Find where the given text appears and provide that cell's center as (X, Y) coordinate. 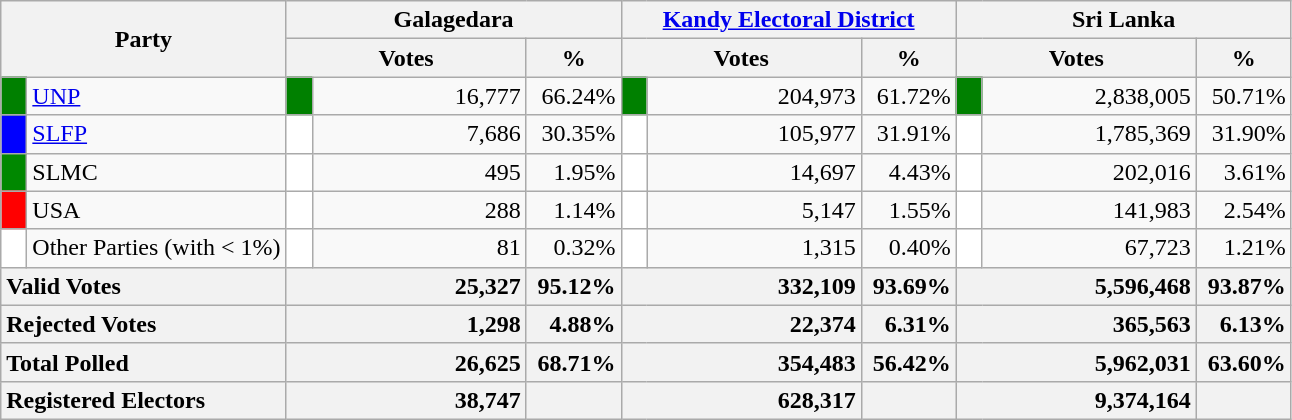
26,625 (406, 362)
61.72% (908, 96)
Valid Votes (144, 286)
30.35% (574, 134)
31.91% (908, 134)
93.69% (908, 286)
68.71% (574, 362)
56.42% (908, 362)
31.90% (1244, 134)
1.14% (574, 210)
Rejected Votes (144, 324)
0.32% (574, 248)
354,483 (741, 362)
14,697 (754, 172)
Kandy Electoral District (788, 20)
365,563 (1076, 324)
38,747 (406, 400)
1.55% (908, 210)
Other Parties (with < 1%) (156, 248)
Registered Electors (144, 400)
95.12% (574, 286)
2,838,005 (1089, 96)
332,109 (741, 286)
1.21% (1244, 248)
1,315 (754, 248)
202,016 (1089, 172)
63.60% (1244, 362)
4.43% (908, 172)
1.95% (574, 172)
Sri Lanka (1124, 20)
288 (419, 210)
7,686 (419, 134)
495 (419, 172)
1,298 (406, 324)
UNP (156, 96)
66.24% (574, 96)
93.87% (1244, 286)
81 (419, 248)
3.61% (1244, 172)
5,596,468 (1076, 286)
6.31% (908, 324)
204,973 (754, 96)
SLFP (156, 134)
Galagedara (454, 20)
Total Polled (144, 362)
25,327 (406, 286)
628,317 (741, 400)
67,723 (1089, 248)
4.88% (574, 324)
5,962,031 (1076, 362)
22,374 (741, 324)
50.71% (1244, 96)
Party (144, 39)
SLMC (156, 172)
USA (156, 210)
9,374,164 (1076, 400)
5,147 (754, 210)
105,977 (754, 134)
6.13% (1244, 324)
141,983 (1089, 210)
2.54% (1244, 210)
16,777 (419, 96)
1,785,369 (1089, 134)
0.40% (908, 248)
